Detect which cell encompasses the target text, then output its [X, Y] center coordinate. 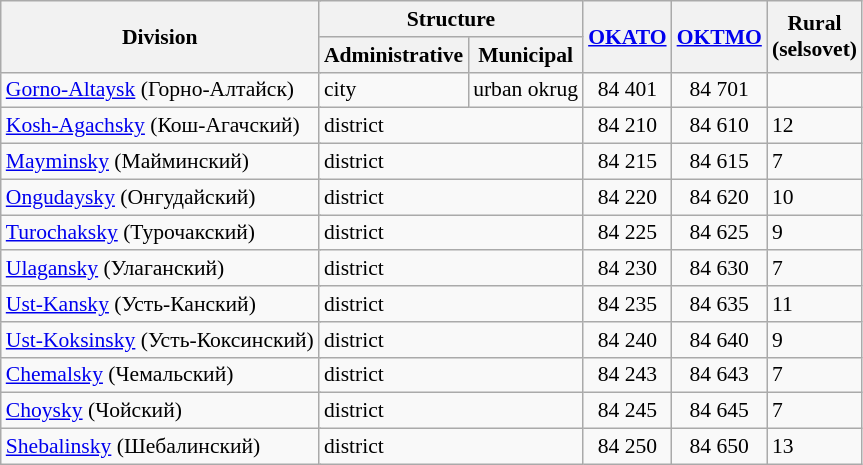
Chemalsky (Чемальский) [160, 375]
Gorno-Altaysk (Горно-Алтайск) [160, 90]
84 650 [720, 447]
84 635 [720, 304]
Kosh-Agachsky (Кош-Агачский) [160, 126]
Ulagansky (Улаганский) [160, 269]
84 645 [720, 411]
84 630 [720, 269]
urban okrug [526, 90]
84 615 [720, 162]
Division [160, 36]
Structure [451, 19]
84 620 [720, 197]
12 [814, 126]
84 640 [720, 340]
OKATO [627, 36]
13 [814, 447]
Administrative [394, 55]
84 701 [720, 90]
84 610 [720, 126]
Shebalinsky (Шебалинский) [160, 447]
Rural(selsovet) [814, 36]
Choysky (Чойский) [160, 411]
84 643 [720, 375]
10 [814, 197]
84 240 [627, 340]
Ust-Koksinsky (Усть-Коксинский) [160, 340]
84 220 [627, 197]
11 [814, 304]
84 230 [627, 269]
84 235 [627, 304]
84 215 [627, 162]
84 250 [627, 447]
84 625 [720, 233]
84 401 [627, 90]
84 245 [627, 411]
OKTMO [720, 36]
Ongudaysky (Онгудайский) [160, 197]
Mayminsky (Майминский) [160, 162]
city [394, 90]
84 225 [627, 233]
84 243 [627, 375]
Municipal [526, 55]
Turochaksky (Турочакский) [160, 233]
84 210 [627, 126]
Ust-Kansky (Усть-Канский) [160, 304]
